Output the (X, Y) coordinate of the center of the cell containing the given text.  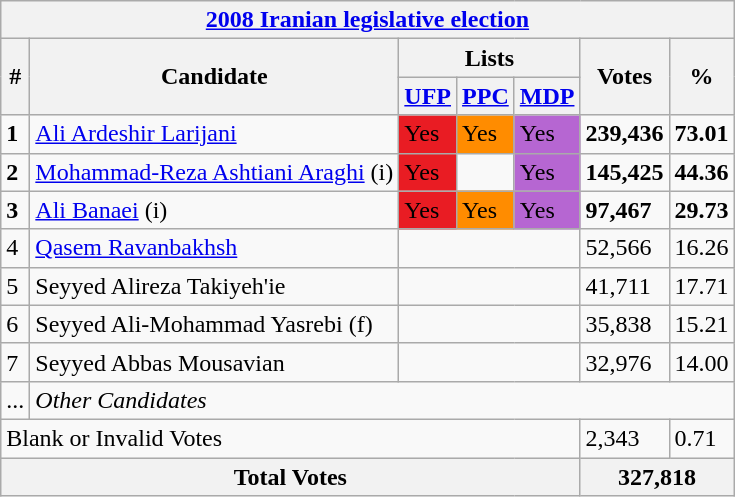
35,838 (624, 324)
Blank or Invalid Votes (290, 438)
5 (16, 286)
# (16, 77)
3 (16, 210)
4 (16, 248)
327,818 (657, 477)
MDP (547, 96)
Other Candidates (382, 400)
Seyyed Abbas Mousavian (214, 362)
Seyyed Ali-Mohammad Yasrebi (f) (214, 324)
Votes (624, 77)
Seyyed Alireza Takiyeh'ie (214, 286)
97,467 (624, 210)
7 (16, 362)
Lists (490, 58)
Ali Banaei (i) (214, 210)
UFP (428, 96)
... (16, 400)
Total Votes (290, 477)
PPC (486, 96)
73.01 (702, 134)
14.00 (702, 362)
Candidate (214, 77)
1 (16, 134)
2008 Iranian legislative election (368, 20)
17.71 (702, 286)
32,976 (624, 362)
2,343 (624, 438)
15.21 (702, 324)
Ali Ardeshir Larijani (214, 134)
239,436 (624, 134)
145,425 (624, 172)
16.26 (702, 248)
2 (16, 172)
Mohammad-Reza Ashtiani Araghi (i) (214, 172)
6 (16, 324)
41,711 (624, 286)
44.36 (702, 172)
0.71 (702, 438)
52,566 (624, 248)
% (702, 77)
Qasem Ravanbakhsh (214, 248)
29.73 (702, 210)
